Identify which cell holds the provided text, then report its [x, y] central coordinate. 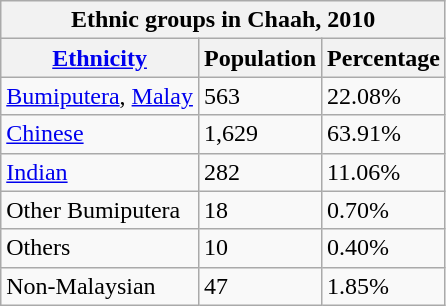
11.06% [384, 172]
22.08% [384, 96]
282 [260, 172]
18 [260, 210]
Ethnicity [100, 58]
0.70% [384, 210]
Others [100, 248]
Chinese [100, 134]
Bumiputera, Malay [100, 96]
Other Bumiputera [100, 210]
0.40% [384, 248]
563 [260, 96]
63.91% [384, 134]
Population [260, 58]
47 [260, 286]
Ethnic groups in Chaah, 2010 [224, 20]
Indian [100, 172]
1.85% [384, 286]
Non-Malaysian [100, 286]
10 [260, 248]
1,629 [260, 134]
Percentage [384, 58]
